Search for the cell housing the specified text and yield its [x, y] center coordinate. 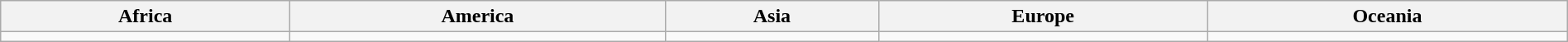
Oceania [1388, 16]
Africa [146, 16]
Europe [1044, 16]
Asia [772, 16]
America [478, 16]
